Identify which cell holds the provided text, then report its [X, Y] central coordinate. 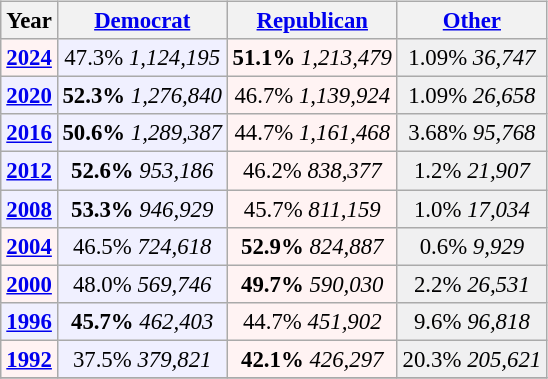
46.5% 724,618 [142, 246]
1.09% 26,658 [472, 96]
Republican [312, 21]
1.2% 21,907 [472, 171]
46.2% 838,377 [312, 171]
Other [472, 21]
1.09% 36,747 [472, 58]
52.9% 824,887 [312, 246]
1996 [29, 321]
52.3% 1,276,840 [142, 96]
2.2% 26,531 [472, 284]
1.0% 17,034 [472, 209]
2000 [29, 284]
45.7% 462,403 [142, 321]
Year [29, 21]
20.3% 205,621 [472, 359]
37.5% 379,821 [142, 359]
1992 [29, 359]
44.7% 1,161,468 [312, 133]
2012 [29, 171]
46.7% 1,139,924 [312, 96]
44.7% 451,902 [312, 321]
2004 [29, 246]
2016 [29, 133]
2024 [29, 58]
52.6% 953,186 [142, 171]
47.3% 1,124,195 [142, 58]
Democrat [142, 21]
3.68% 95,768 [472, 133]
50.6% 1,289,387 [142, 133]
0.6% 9,929 [472, 246]
45.7% 811,159 [312, 209]
49.7% 590,030 [312, 284]
42.1% 426,297 [312, 359]
2020 [29, 96]
2008 [29, 209]
9.6% 96,818 [472, 321]
48.0% 569,746 [142, 284]
53.3% 946,929 [142, 209]
51.1% 1,213,479 [312, 58]
